Locate the cell with the specified text and output its [x, y] center coordinate. 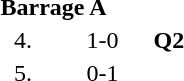
1-0 [102, 40]
